Determine the [X, Y] coordinate at the center of the cell enclosing the given text.  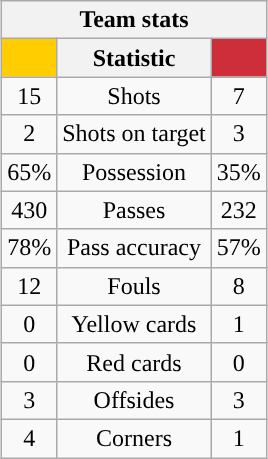
Shots [134, 96]
8 [238, 286]
Offsides [134, 400]
Shots on target [134, 134]
430 [30, 210]
12 [30, 286]
Passes [134, 210]
Corners [134, 438]
232 [238, 210]
Red cards [134, 362]
Yellow cards [134, 324]
4 [30, 438]
Pass accuracy [134, 248]
Team stats [134, 20]
65% [30, 172]
15 [30, 96]
Fouls [134, 286]
57% [238, 248]
Statistic [134, 58]
7 [238, 96]
2 [30, 134]
35% [238, 172]
Possession [134, 172]
78% [30, 248]
